Find where the given text appears and provide that cell's center as [x, y] coordinate. 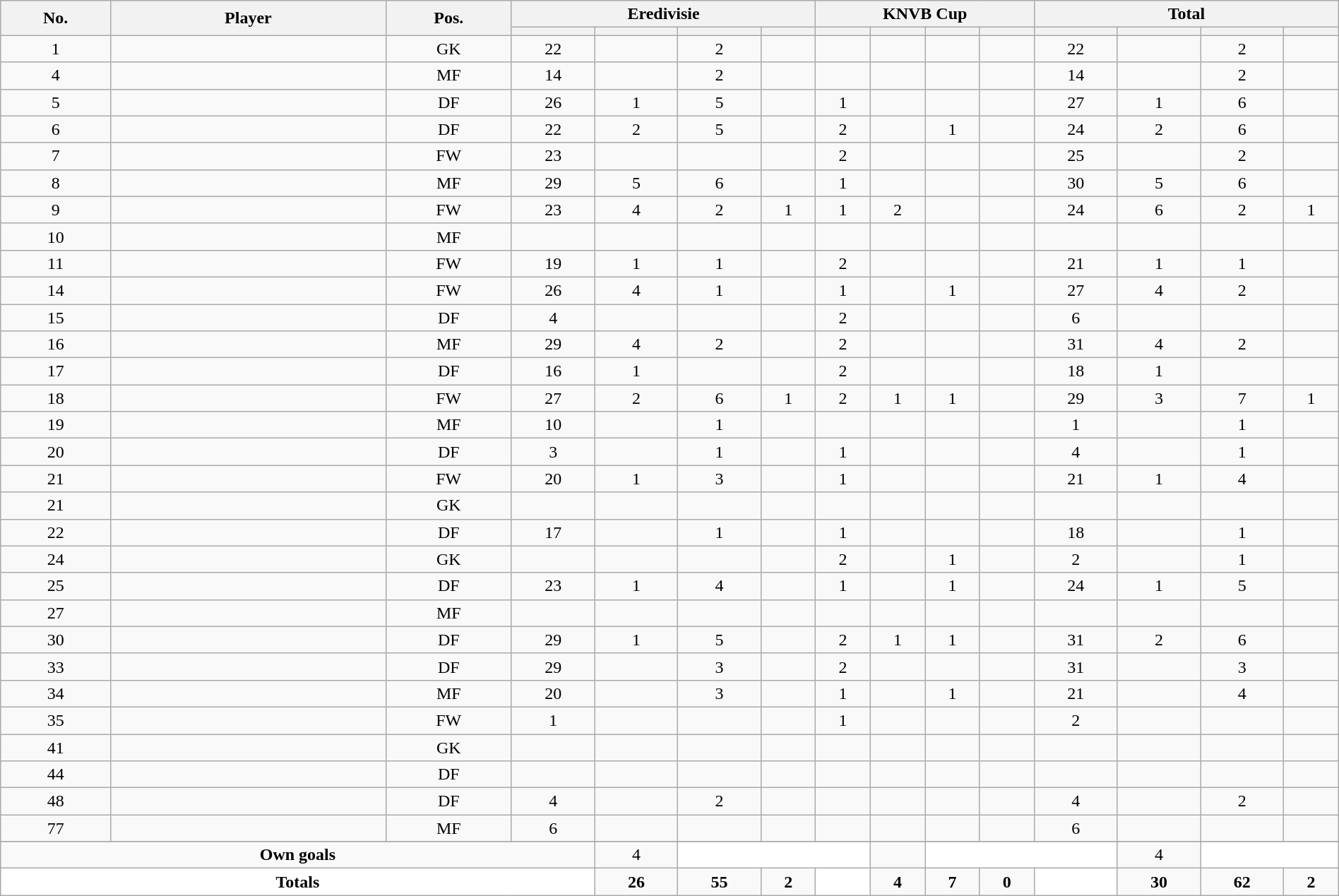
55 [720, 882]
9 [56, 210]
33 [56, 667]
15 [56, 317]
44 [56, 775]
11 [56, 263]
Pos. [448, 18]
Total [1186, 14]
Eredivisie [664, 14]
48 [56, 801]
No. [56, 18]
41 [56, 748]
35 [56, 720]
34 [56, 693]
77 [56, 828]
Totals [298, 882]
KNVB Cup [925, 14]
Own goals [298, 855]
8 [56, 183]
62 [1242, 882]
Player [249, 18]
0 [1007, 882]
